Identify which cell holds the provided text, then report its (X, Y) central coordinate. 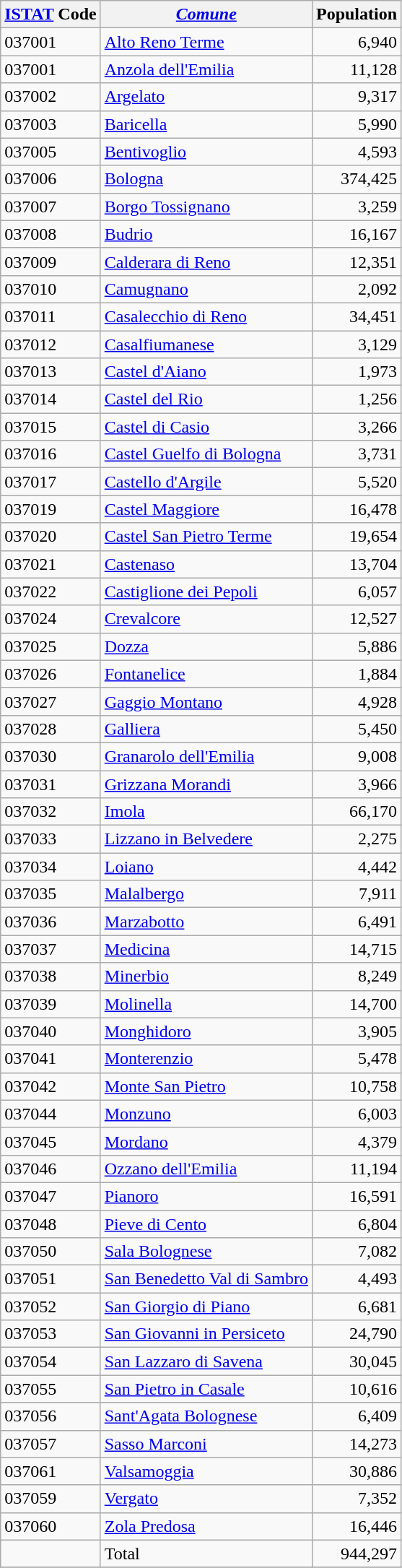
San Pietro in Casale (206, 1389)
037026 (51, 674)
037047 (51, 1196)
037015 (51, 427)
Castel Guelfo di Bologna (206, 454)
Marzabotto (206, 922)
Sasso Marconi (206, 1444)
Pieve di Cento (206, 1224)
Castel d'Aiano (206, 372)
14,715 (357, 949)
Casalecchio di Reno (206, 316)
Castel del Rio (206, 399)
037024 (51, 619)
037059 (51, 1499)
1,973 (357, 372)
16,591 (357, 1196)
037020 (51, 537)
Comune (206, 14)
Crevalcore (206, 619)
1,256 (357, 399)
9,317 (357, 97)
Bologna (206, 179)
Castel di Casio (206, 427)
5,450 (357, 729)
4,928 (357, 701)
Alto Reno Terme (206, 42)
037036 (51, 922)
037021 (51, 564)
San Lazzaro di Savena (206, 1361)
037045 (51, 1141)
Monterenzio (206, 1059)
Imola (206, 812)
Baricella (206, 124)
037048 (51, 1224)
Medicina (206, 949)
Camugnano (206, 289)
Anzola dell'Emilia (206, 69)
5,990 (357, 124)
3,966 (357, 784)
Valsamoggia (206, 1471)
6,057 (357, 592)
Mordano (206, 1141)
037012 (51, 345)
30,045 (357, 1361)
10,616 (357, 1389)
037003 (51, 124)
Monte San Pietro (206, 1086)
12,527 (357, 619)
037041 (51, 1059)
10,758 (357, 1086)
037053 (51, 1334)
037016 (51, 454)
34,451 (357, 316)
037038 (51, 976)
Budrio (206, 234)
8,249 (357, 976)
Castel San Pietro Terme (206, 537)
Castenaso (206, 564)
Total (206, 1554)
Minerbio (206, 976)
037061 (51, 1471)
7,082 (357, 1252)
1,884 (357, 674)
3,731 (357, 454)
037050 (51, 1252)
037010 (51, 289)
7,911 (357, 894)
037034 (51, 867)
San Benedetto Val di Sambro (206, 1279)
Fontanelice (206, 674)
Monghidoro (206, 1031)
037056 (51, 1416)
Dozza (206, 646)
944,297 (357, 1554)
037060 (51, 1526)
037009 (51, 261)
14,273 (357, 1444)
24,790 (357, 1334)
037057 (51, 1444)
037022 (51, 592)
2,092 (357, 289)
037007 (51, 207)
12,351 (357, 261)
3,259 (357, 207)
7,352 (357, 1499)
6,409 (357, 1416)
037040 (51, 1031)
Castel Maggiore (206, 509)
San Giovanni in Persiceto (206, 1334)
037052 (51, 1307)
037054 (51, 1361)
San Giorgio di Piano (206, 1307)
037037 (51, 949)
5,520 (357, 482)
4,442 (357, 867)
037055 (51, 1389)
16,446 (357, 1526)
037028 (51, 729)
037025 (51, 646)
037027 (51, 701)
037006 (51, 179)
037017 (51, 482)
4,593 (357, 152)
037013 (51, 372)
9,008 (357, 756)
6,491 (357, 922)
037030 (51, 756)
3,266 (357, 427)
037014 (51, 399)
6,003 (357, 1114)
Zola Predosa (206, 1526)
037039 (51, 1004)
037032 (51, 812)
Monzuno (206, 1114)
19,654 (357, 537)
3,905 (357, 1031)
Pianoro (206, 1196)
037005 (51, 152)
3,129 (357, 345)
037046 (51, 1169)
Castello d'Argile (206, 482)
Gaggio Montano (206, 701)
4,379 (357, 1141)
037035 (51, 894)
Loiano (206, 867)
Sant'Agata Bolognese (206, 1416)
037002 (51, 97)
13,704 (357, 564)
Galliera (206, 729)
Granarolo dell'Emilia (206, 756)
037033 (51, 839)
Sala Bolognese (206, 1252)
11,128 (357, 69)
Grizzana Morandi (206, 784)
16,478 (357, 509)
4,493 (357, 1279)
2,275 (357, 839)
037019 (51, 509)
ISTAT Code (51, 14)
037011 (51, 316)
037042 (51, 1086)
Borgo Tossignano (206, 207)
Calderara di Reno (206, 261)
037031 (51, 784)
5,886 (357, 646)
30,886 (357, 1471)
6,681 (357, 1307)
037008 (51, 234)
037051 (51, 1279)
Molinella (206, 1004)
Malalbergo (206, 894)
11,194 (357, 1169)
Casalfiumanese (206, 345)
Lizzano in Belvedere (206, 839)
Castiglione dei Pepoli (206, 592)
Argelato (206, 97)
Bentivoglio (206, 152)
037044 (51, 1114)
Population (357, 14)
Ozzano dell'Emilia (206, 1169)
5,478 (357, 1059)
374,425 (357, 179)
Vergato (206, 1499)
6,804 (357, 1224)
6,940 (357, 42)
66,170 (357, 812)
14,700 (357, 1004)
16,167 (357, 234)
